From the cell containing the given text, extract its center point as (x, y) coordinate. 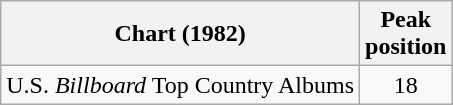
Chart (1982) (180, 34)
18 (406, 85)
Peakposition (406, 34)
U.S. Billboard Top Country Albums (180, 85)
